Capture the cell that displays the provided text and extract its [X, Y] central coordinate. 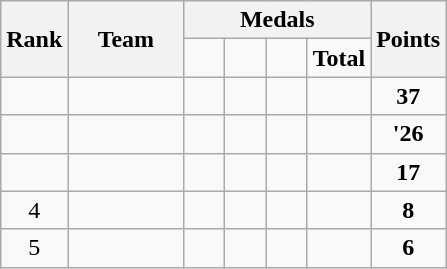
'26 [408, 134]
8 [408, 210]
4 [34, 210]
17 [408, 172]
Rank [34, 39]
Medals [278, 20]
Team [126, 39]
5 [34, 248]
37 [408, 96]
Total [339, 58]
6 [408, 248]
Points [408, 39]
